Detect which cell encompasses the target text, then output its (x, y) center coordinate. 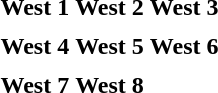
West 5 (110, 46)
